From the cell containing the given text, extract its center point as (X, Y) coordinate. 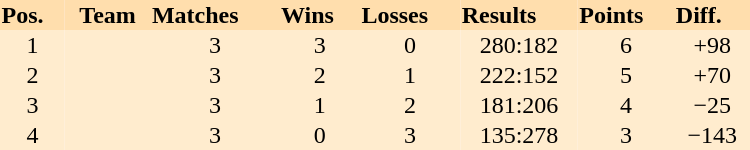
+98 (712, 45)
−143 (712, 135)
222:152 (519, 75)
280:182 (519, 45)
Results (519, 15)
135:278 (519, 135)
Team (108, 15)
Diff. (712, 15)
Losses (410, 15)
6 (626, 45)
Wins (320, 15)
181:206 (519, 105)
Matches (214, 15)
5 (626, 75)
−25 (712, 105)
Pos. (32, 15)
Points (626, 15)
+70 (712, 75)
